Extract the [X, Y] coordinate from the center of the cell holding the provided text.  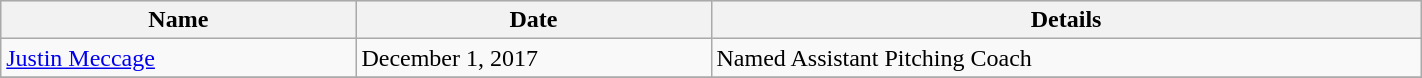
Date [534, 20]
Named Assistant Pitching Coach [1066, 58]
Name [178, 20]
Justin Meccage [178, 58]
Details [1066, 20]
December 1, 2017 [534, 58]
